For the text-containing cell, return its midpoint in (x, y) coordinate format. 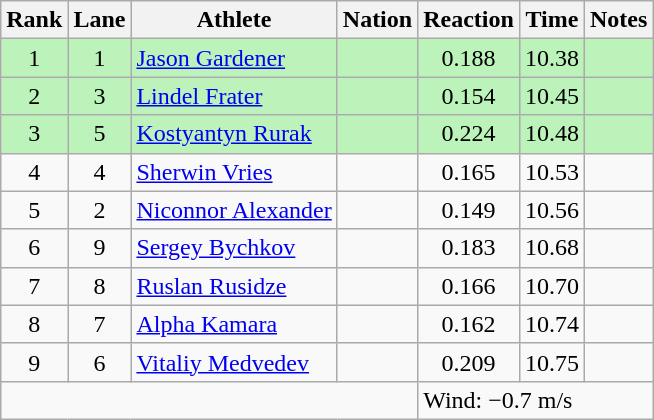
0.166 (469, 286)
10.75 (552, 362)
0.224 (469, 134)
Notes (618, 20)
10.38 (552, 58)
10.48 (552, 134)
Vitaliy Medvedev (234, 362)
0.209 (469, 362)
Reaction (469, 20)
Lane (100, 20)
Sherwin Vries (234, 172)
Sergey Bychkov (234, 248)
Nation (377, 20)
Rank (34, 20)
Alpha Kamara (234, 324)
Lindel Frater (234, 96)
Kostyantyn Rurak (234, 134)
0.165 (469, 172)
10.45 (552, 96)
10.56 (552, 210)
10.74 (552, 324)
Jason Gardener (234, 58)
10.68 (552, 248)
Athlete (234, 20)
0.162 (469, 324)
0.183 (469, 248)
10.70 (552, 286)
Niconnor Alexander (234, 210)
Time (552, 20)
Wind: −0.7 m/s (536, 400)
0.149 (469, 210)
Ruslan Rusidze (234, 286)
0.188 (469, 58)
10.53 (552, 172)
0.154 (469, 96)
